Output the (X, Y) coordinate of the center of the cell containing the given text.  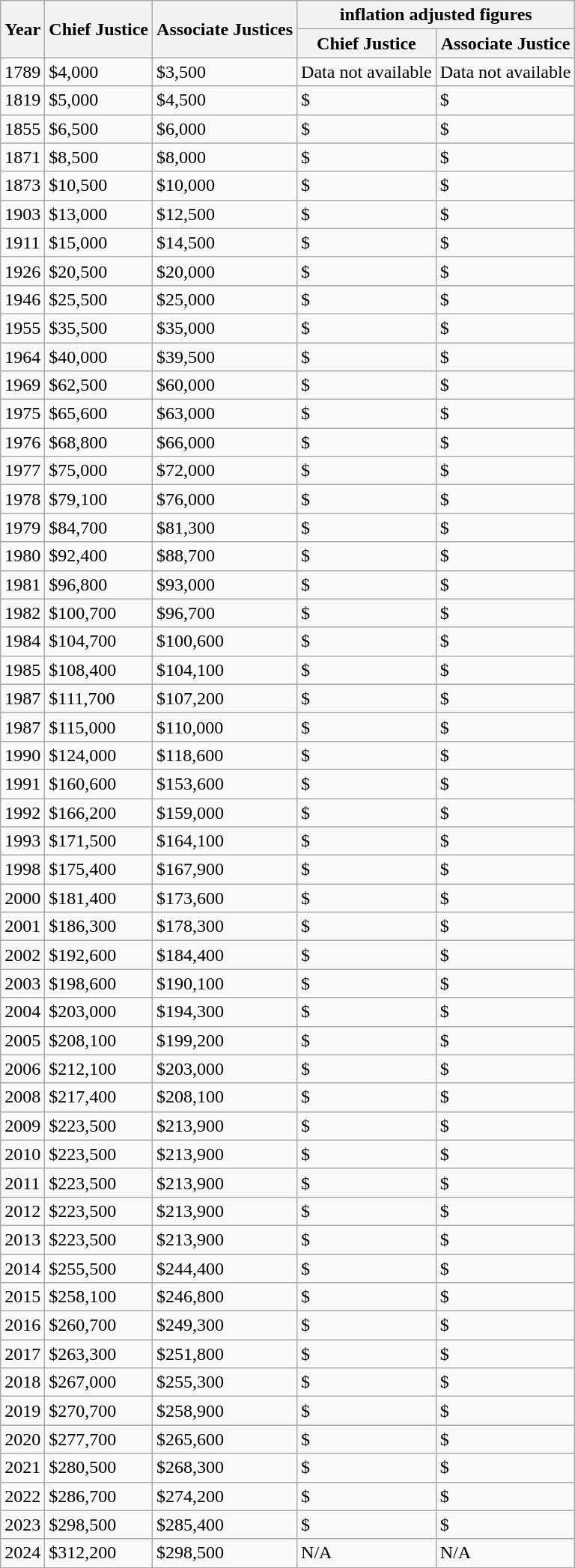
1990 (22, 755)
2020 (22, 1439)
2006 (22, 1069)
$246,800 (225, 1297)
$280,500 (99, 1468)
$270,700 (99, 1411)
$25,500 (99, 299)
$72,000 (225, 471)
2001 (22, 927)
1998 (22, 870)
$118,600 (225, 755)
$39,500 (225, 357)
$268,300 (225, 1468)
2024 (22, 1553)
$171,500 (99, 841)
2015 (22, 1297)
$212,100 (99, 1069)
1819 (22, 100)
$79,100 (99, 499)
Associate Justice (505, 43)
$84,700 (99, 528)
$255,500 (99, 1269)
$198,600 (99, 983)
$66,000 (225, 442)
$35,000 (225, 328)
$100,700 (99, 613)
2011 (22, 1183)
1926 (22, 271)
$312,200 (99, 1553)
2009 (22, 1126)
$249,300 (225, 1326)
$88,700 (225, 556)
$111,700 (99, 698)
1969 (22, 385)
1955 (22, 328)
1911 (22, 242)
$20,500 (99, 271)
1979 (22, 528)
1980 (22, 556)
$166,200 (99, 812)
$258,900 (225, 1411)
2022 (22, 1496)
$60,000 (225, 385)
$178,300 (225, 927)
$164,100 (225, 841)
2017 (22, 1354)
$10,000 (225, 186)
$4,000 (99, 72)
2014 (22, 1269)
$265,600 (225, 1439)
$192,600 (99, 955)
$124,000 (99, 755)
$4,500 (225, 100)
$175,400 (99, 870)
$25,000 (225, 299)
$244,400 (225, 1269)
$12,500 (225, 214)
$110,000 (225, 727)
$258,100 (99, 1297)
$108,400 (99, 670)
2013 (22, 1239)
$96,800 (99, 585)
$199,200 (225, 1040)
$96,700 (225, 613)
2021 (22, 1468)
$173,600 (225, 898)
$255,300 (225, 1382)
1991 (22, 784)
$13,000 (99, 214)
1873 (22, 186)
$277,700 (99, 1439)
1903 (22, 214)
1789 (22, 72)
$115,000 (99, 727)
1855 (22, 129)
1992 (22, 812)
$251,800 (225, 1354)
$260,700 (99, 1326)
$92,400 (99, 556)
$93,000 (225, 585)
$75,000 (99, 471)
2019 (22, 1411)
1984 (22, 641)
$190,100 (225, 983)
$104,100 (225, 670)
1977 (22, 471)
$285,400 (225, 1525)
$194,300 (225, 1012)
1946 (22, 299)
1871 (22, 157)
1978 (22, 499)
1993 (22, 841)
$5,000 (99, 100)
$14,500 (225, 242)
$20,000 (225, 271)
$160,600 (99, 784)
1964 (22, 357)
$8,000 (225, 157)
$35,500 (99, 328)
2008 (22, 1097)
$6,000 (225, 129)
2004 (22, 1012)
2018 (22, 1382)
Year (22, 29)
$267,000 (99, 1382)
2002 (22, 955)
2012 (22, 1211)
$62,500 (99, 385)
$81,300 (225, 528)
$186,300 (99, 927)
1981 (22, 585)
2016 (22, 1326)
1982 (22, 613)
$153,600 (225, 784)
2005 (22, 1040)
inflation adjusted figures (436, 15)
$10,500 (99, 186)
$63,000 (225, 414)
$6,500 (99, 129)
$40,000 (99, 357)
$15,000 (99, 242)
$263,300 (99, 1354)
$68,800 (99, 442)
$184,400 (225, 955)
2010 (22, 1154)
$167,900 (225, 870)
2000 (22, 898)
$104,700 (99, 641)
$8,500 (99, 157)
$274,200 (225, 1496)
$107,200 (225, 698)
2023 (22, 1525)
1975 (22, 414)
Associate Justices (225, 29)
$76,000 (225, 499)
1976 (22, 442)
$159,000 (225, 812)
$100,600 (225, 641)
$65,600 (99, 414)
2003 (22, 983)
$286,700 (99, 1496)
1985 (22, 670)
$3,500 (225, 72)
$217,400 (99, 1097)
$181,400 (99, 898)
